Return (x, y) of the center of cell containing provided text 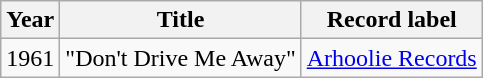
1961 (30, 58)
Record label (392, 20)
Arhoolie Records (392, 58)
Title (180, 20)
"Don't Drive Me Away" (180, 58)
Year (30, 20)
